Capture the cell that displays the provided text and extract its [X, Y] central coordinate. 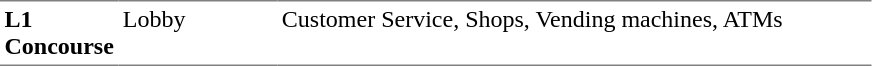
Customer Service, Shops, Vending machines, ATMs [574, 33]
L1Concourse [59, 33]
Lobby [198, 33]
